For the text-containing cell, return its midpoint in [x, y] coordinate format. 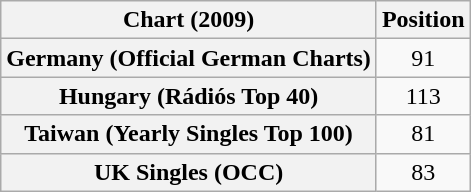
113 [423, 96]
Hungary (Rádiós Top 40) [189, 96]
Taiwan (Yearly Singles Top 100) [189, 134]
Chart (2009) [189, 20]
81 [423, 134]
Position [423, 20]
83 [423, 172]
91 [423, 58]
Germany (Official German Charts) [189, 58]
UK Singles (OCC) [189, 172]
